From the cell containing the given text, extract its center point as [X, Y] coordinate. 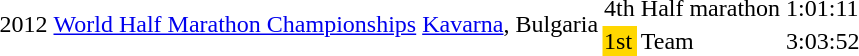
Team [710, 41]
1st [620, 41]
